Find where the given text appears and provide that cell's center as (X, Y) coordinate. 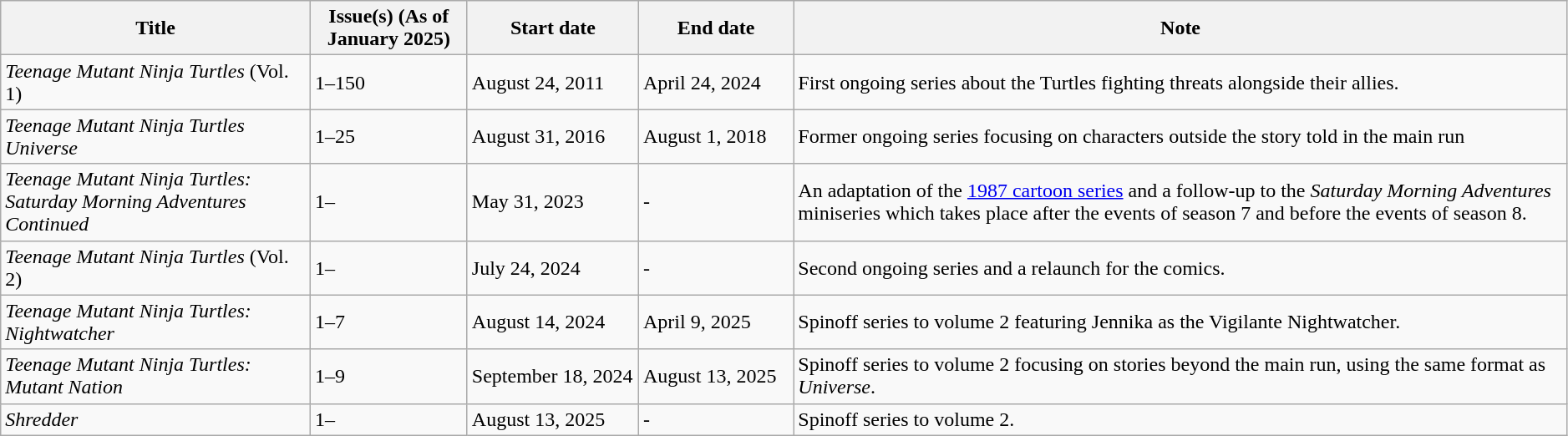
End date (717, 28)
1–150 (388, 82)
Spinoff series to volume 2 focusing on stories beyond the main run, using the same format as Universe. (1180, 376)
Title (155, 28)
First ongoing series about the Turtles fighting threats alongside their allies. (1180, 82)
Former ongoing series focusing on characters outside the story told in the main run (1180, 137)
Spinoff series to volume 2 featuring Jennika as the Vigilante Nightwatcher. (1180, 322)
April 9, 2025 (717, 322)
Teenage Mutant Ninja Turtles: Saturday Morning Adventures Continued (155, 202)
Issue(s) (As of January 2025) (388, 28)
Teenage Mutant Ninja Turtles (Vol. 1) (155, 82)
Teenage Mutant Ninja Turtles Universe (155, 137)
April 24, 2024 (717, 82)
Spinoff series to volume 2. (1180, 419)
Second ongoing series and a relaunch for the comics. (1180, 267)
1–25 (388, 137)
Start date (553, 28)
Shredder (155, 419)
1–9 (388, 376)
May 31, 2023 (553, 202)
July 24, 2024 (553, 267)
September 18, 2024 (553, 376)
August 1, 2018 (717, 137)
August 31, 2016 (553, 137)
Teenage Mutant Ninja Turtles: Nightwatcher (155, 322)
Teenage Mutant Ninja Turtles (Vol. 2) (155, 267)
August 24, 2011 (553, 82)
1–7 (388, 322)
August 14, 2024 (553, 322)
Teenage Mutant Ninja Turtles: Mutant Nation (155, 376)
Note (1180, 28)
